Scan for the cell matching the given text and deliver its (X, Y) coordinate at center. 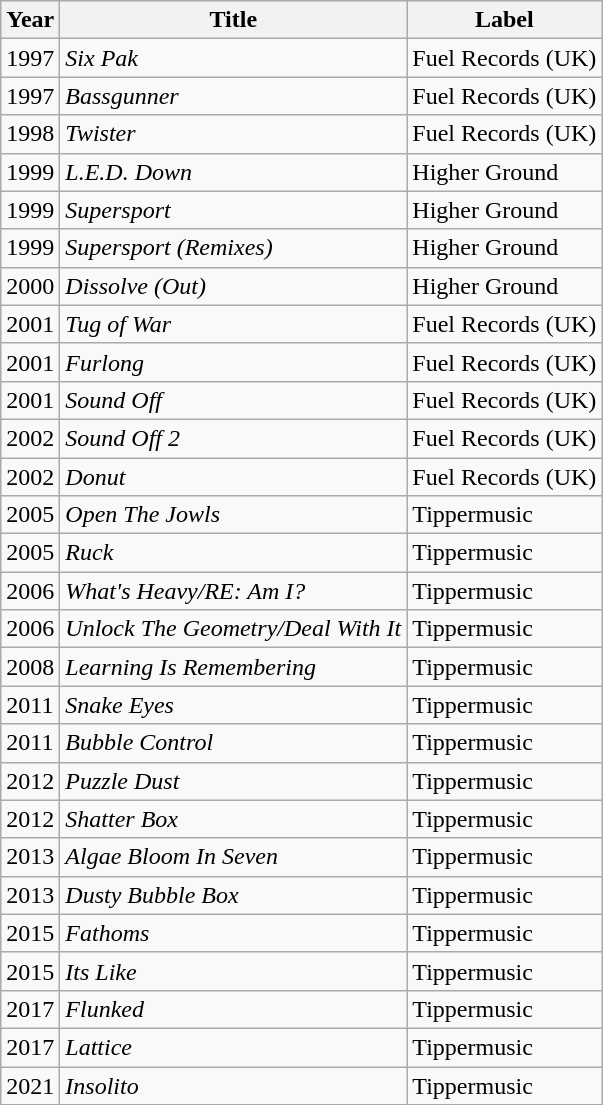
Flunked (234, 1009)
Algae Bloom In Seven (234, 857)
Bubble Control (234, 743)
Tug of War (234, 324)
Supersport (Remixes) (234, 248)
Dusty Bubble Box (234, 895)
Label (504, 20)
Title (234, 20)
Insolito (234, 1085)
Sound Off 2 (234, 438)
Six Pak (234, 58)
Fathoms (234, 933)
Sound Off (234, 400)
Donut (234, 477)
Bassgunner (234, 96)
Year (30, 20)
Dissolve (Out) (234, 286)
Ruck (234, 553)
Learning Is Remembering (234, 667)
Lattice (234, 1047)
Twister (234, 134)
Open The Jowls (234, 515)
2000 (30, 286)
Furlong (234, 362)
Puzzle Dust (234, 781)
2008 (30, 667)
What's Heavy/RE: Am I? (234, 591)
L.E.D. Down (234, 172)
Shatter Box (234, 819)
2021 (30, 1085)
Unlock The Geometry/Deal With It (234, 629)
Snake Eyes (234, 705)
1998 (30, 134)
Its Like (234, 971)
Supersport (234, 210)
